Output the (x, y) coordinate of the center of the cell containing the given text.  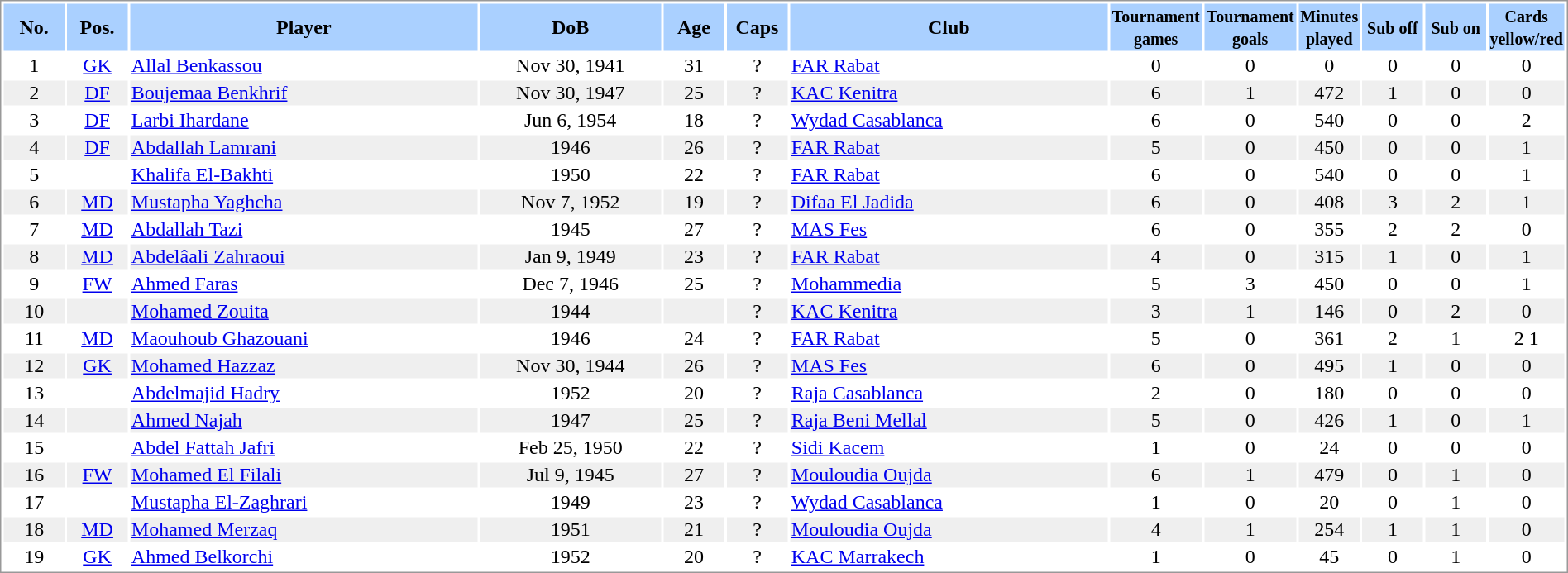
426 (1329, 421)
Tournamentgames (1156, 26)
Dec 7, 1946 (571, 284)
Allal Benkassou (304, 65)
Boujemaa Benkhrif (304, 93)
Maouhoub Ghazouani (304, 338)
10 (33, 312)
Nov 30, 1941 (571, 65)
Age (693, 26)
Mohammedia (949, 284)
16 (33, 475)
21 (693, 530)
Nov 30, 1944 (571, 366)
Khalifa El-Bakhti (304, 174)
1945 (571, 229)
9 (33, 284)
Tournamentgoals (1250, 26)
2 1 (1527, 338)
Sidi Kacem (949, 447)
KAC Marrakech (949, 556)
355 (1329, 229)
13 (33, 393)
Feb 25, 1950 (571, 447)
Abdallah Tazi (304, 229)
479 (1329, 475)
Raja Beni Mellal (949, 421)
Abdelmajid Hadry (304, 393)
8 (33, 257)
Mohamed Hazzaz (304, 366)
Ahmed Faras (304, 284)
Nov 7, 1952 (571, 203)
Abdallah Lamrani (304, 148)
11 (33, 338)
Mustapha Yaghcha (304, 203)
361 (1329, 338)
Larbi Ihardane (304, 120)
1949 (571, 502)
Minutesplayed (1329, 26)
Caps (758, 26)
45 (1329, 556)
495 (1329, 366)
DoB (571, 26)
472 (1329, 93)
Nov 30, 1947 (571, 93)
Mohamed Merzaq (304, 530)
Mustapha El-Zaghrari (304, 502)
Abdelâali Zahraoui (304, 257)
14 (33, 421)
Ahmed Najah (304, 421)
1947 (571, 421)
Sub on (1456, 26)
Player (304, 26)
Ahmed Belkorchi (304, 556)
146 (1329, 312)
15 (33, 447)
180 (1329, 393)
17 (33, 502)
Sub off (1393, 26)
1950 (571, 174)
1951 (571, 530)
Jan 9, 1949 (571, 257)
Pos. (98, 26)
Difaa El Jadida (949, 203)
Jul 9, 1945 (571, 475)
408 (1329, 203)
No. (33, 26)
Club (949, 26)
7 (33, 229)
254 (1329, 530)
Cardsyellow/red (1527, 26)
315 (1329, 257)
1944 (571, 312)
Jun 6, 1954 (571, 120)
Mohamed El Filali (304, 475)
Mohamed Zouita (304, 312)
31 (693, 65)
Abdel Fattah Jafri (304, 447)
Raja Casablanca (949, 393)
12 (33, 366)
